Scan for the cell matching the given text and deliver its (X, Y) coordinate at center. 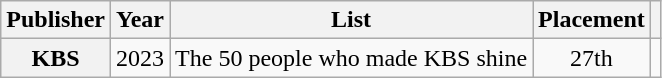
KBS (56, 58)
2023 (140, 58)
Publisher (56, 20)
List (352, 20)
Year (140, 20)
The 50 people who made KBS shine (352, 58)
27th (592, 58)
Placement (592, 20)
